Return [x, y] of the center of cell containing provided text 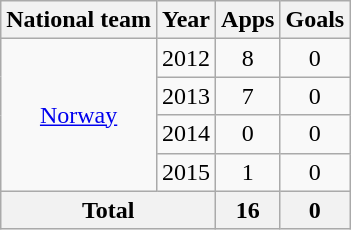
2014 [186, 134]
16 [248, 210]
1 [248, 172]
2012 [186, 58]
2013 [186, 96]
Apps [248, 20]
Year [186, 20]
2015 [186, 172]
Norway [79, 115]
Goals [315, 20]
National team [79, 20]
Total [108, 210]
8 [248, 58]
7 [248, 96]
